Extract the [x, y] coordinate from the center of the cell holding the provided text.  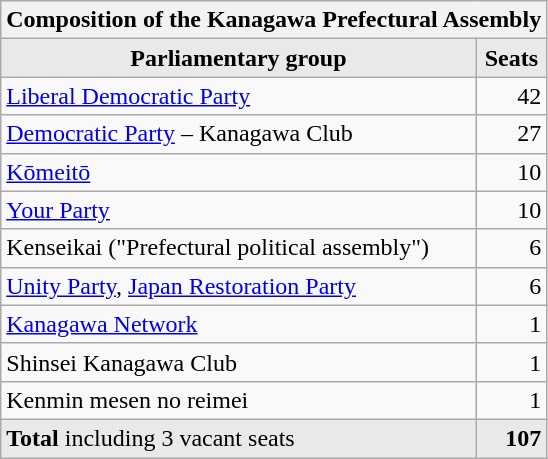
Liberal Democratic Party [238, 96]
Total including 3 vacant seats [238, 438]
Composition of the Kanagawa Prefectural Assembly [274, 20]
Democratic Party – Kanagawa Club [238, 134]
27 [512, 134]
107 [512, 438]
Kōmeitō [238, 172]
Your Party [238, 210]
Seats [512, 58]
Kenseikai ("Prefectural political assembly") [238, 248]
Unity Party, Japan Restoration Party [238, 286]
Parliamentary group [238, 58]
Kanagawa Network [238, 324]
Kenmin mesen no reimei [238, 400]
42 [512, 96]
Shinsei Kanagawa Club [238, 362]
